Detect which cell encompasses the target text, then output its (x, y) center coordinate. 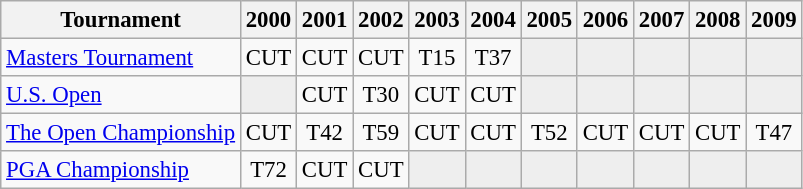
T37 (493, 58)
T52 (549, 133)
2007 (661, 20)
Tournament (121, 20)
2005 (549, 20)
2006 (605, 20)
2008 (718, 20)
2001 (325, 20)
2004 (493, 20)
T30 (381, 95)
T59 (381, 133)
T42 (325, 133)
2009 (774, 20)
Masters Tournament (121, 58)
U.S. Open (121, 95)
2002 (381, 20)
PGA Championship (121, 170)
T47 (774, 133)
2003 (437, 20)
T72 (268, 170)
The Open Championship (121, 133)
2000 (268, 20)
T15 (437, 58)
